Find where the given text appears and provide that cell's center as [x, y] coordinate. 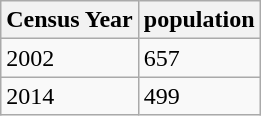
population [199, 20]
2002 [70, 58]
Census Year [70, 20]
499 [199, 96]
2014 [70, 96]
657 [199, 58]
